Detect which cell encompasses the target text, then output its (X, Y) center coordinate. 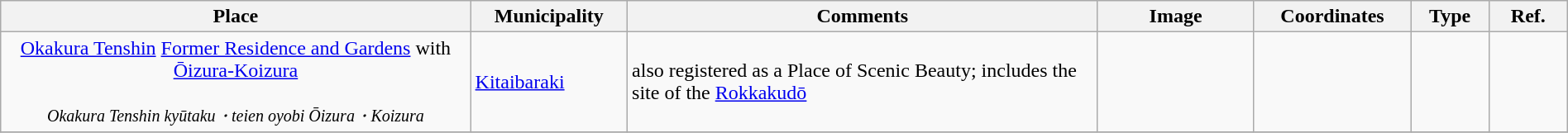
Place (236, 17)
also registered as a Place of Scenic Beauty; includes the site of the Rokkakudō (863, 83)
Kitaibaraki (549, 83)
Type (1451, 17)
Coordinates (1331, 17)
Image (1176, 17)
Municipality (549, 17)
Ref. (1528, 17)
Comments (863, 17)
Okakura Tenshin Former Residence and Gardens with Ōizura-KoizuraOkakura Tenshin kyūtaku・teien oyobi Ōizura・Koizura (236, 83)
